Pinpoint the cell where the given text exists, returning its (X, Y) midpoint coordinate. 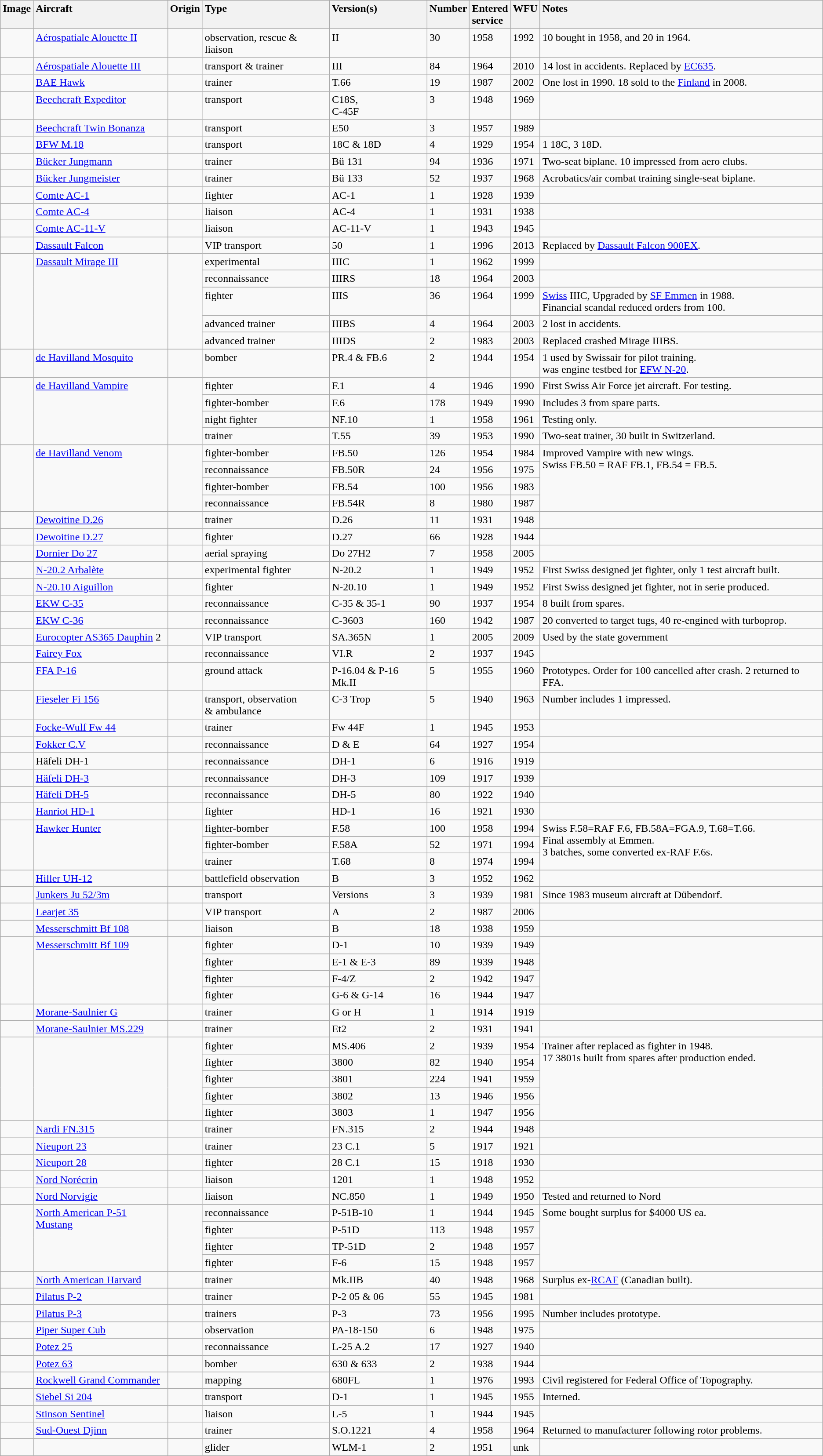
North American P-51 Mustang (100, 1238)
observation (266, 1330)
Dornier Do 27 (100, 553)
Interned. (681, 1397)
82 (448, 1062)
178 (448, 403)
experimental (266, 262)
C-35 & 35-1 (378, 604)
trainers (266, 1313)
EKW C-35 (100, 604)
North American Harvard (100, 1280)
Enteredservice (490, 15)
F-4/Z (378, 979)
1 used by Swissair for pilot training. was engine testbed for EFW N-20. (681, 363)
Number (448, 15)
Fieseler Fi 156 (100, 705)
Bücker Jungmeister (100, 178)
Includes 3 from spare parts. (681, 403)
Morane-Saulnier G (100, 1012)
3803 (378, 1113)
transport, observation& ambulance (266, 705)
39 (448, 436)
Notes (681, 15)
C18S,C-45F (378, 106)
Dassault Falcon (100, 245)
80 (448, 794)
WFU (525, 15)
Häfeli DH-3 (100, 778)
PA-18-150 (378, 1330)
G or H (378, 1012)
Dewoitine D.27 (100, 537)
28 C.1 (378, 1163)
Comte AC-4 (100, 211)
N-20.10 (378, 587)
G-6 & G-14 (378, 995)
1950 (525, 1196)
Dassault Mirage III (100, 302)
Since 1983 museum aircraft at Dübendorf. (681, 895)
Et2 (378, 1029)
19 (448, 83)
D.27 (378, 537)
Used by the state government (681, 637)
Trainer after replaced as fighter in 1948.17 3801s built from spares after production ended. (681, 1079)
Swiss IIIC, Upgraded by SF Emmen in 1988.Financial scandal reduced orders from 100. (681, 302)
17 (448, 1347)
TP-51D (378, 1246)
Number includes prototype. (681, 1313)
Image (17, 15)
20 converted to target tugs, 40 re-engined with turboprop. (681, 620)
II (378, 43)
Nieuport 23 (100, 1146)
10 bought in 1958, and 20 in 1964. (681, 43)
FB.54R (378, 503)
7 (448, 553)
FB.50R (378, 470)
IIIS (378, 302)
FB.54 (378, 486)
Nardi FN.315 (100, 1129)
113 (448, 1230)
SA.365N (378, 637)
battlefield observation (266, 878)
T.68 (378, 862)
III (378, 66)
14 lost in accidents. Replaced by EC635. (681, 66)
F.1 (378, 386)
55 (448, 1296)
Do 27H2 (378, 553)
2006 (525, 912)
10 (448, 945)
VI.R (378, 654)
1963 (525, 705)
630 & 633 (378, 1363)
F.58 (378, 828)
F-6 (378, 1263)
Pilatus P-2 (100, 1296)
1995 (525, 1313)
89 (448, 962)
DH-3 (378, 778)
1989 (525, 128)
1960 (525, 676)
Fokker C.V (100, 744)
D.26 (378, 520)
experimental fighter (266, 570)
First Swiss designed jet fighter, only 1 test aircraft built. (681, 570)
P-51B-10 (378, 1213)
Surplus ex-RCAF (Canadian built). (681, 1280)
1918 (490, 1163)
1201 (378, 1179)
1961 (525, 419)
night fighter (266, 419)
Bücker Jungmann (100, 161)
First Swiss Air Force jet aircraft. For testing. (681, 386)
84 (448, 66)
109 (448, 778)
1 18C, 3 18D. (681, 145)
Beechcraft Twin Bonanza (100, 128)
de Havilland Vampire (100, 411)
AC-4 (378, 211)
A (378, 912)
IIIRS (378, 279)
Messerschmitt Bf 108 (100, 928)
One lost in 1990. 18 sold to the Finland in 2008. (681, 83)
Siebel Si 204 (100, 1397)
1936 (490, 161)
13 (448, 1096)
1914 (490, 1012)
2013 (525, 245)
Learjet 35 (100, 912)
Eurocopter AS365 Dauphin 2 (100, 637)
glider (266, 1447)
BFW M.18 (100, 145)
N-20.2 Arbalète (100, 570)
Comte AC-1 (100, 195)
S.O.1221 (378, 1431)
Nieuport 28 (100, 1163)
Civil registered for Federal Office of Topography. (681, 1380)
IIIBS (378, 324)
L-5 (378, 1414)
1943 (490, 228)
40 (448, 1280)
36 (448, 302)
1951 (490, 1447)
1992 (525, 43)
2010 (525, 66)
Hiller UH-12 (100, 878)
1996 (490, 245)
Sud-Ouest Djinn (100, 1431)
T.66 (378, 83)
Mk.IIB (378, 1280)
Messerschmitt Bf 109 (100, 970)
T.55 (378, 436)
F.58A (378, 845)
1929 (490, 145)
E-1 & E-3 (378, 962)
Origin (185, 15)
2009 (525, 637)
94 (448, 161)
Häfeli DH-5 (100, 794)
1969 (525, 106)
Häfeli DH-1 (100, 761)
Aérospatiale Alouette III (100, 66)
P-51D (378, 1230)
11 (448, 520)
C-3603 (378, 620)
ground attack (266, 676)
P-16.04 & P-16 Mk.II (378, 676)
680FL (378, 1380)
18C & 18D (378, 145)
Swiss F.58=RAF F.6, FB.58A=FGA.9, T.68=T.66.Final assembly at Emmen.3 batches, some converted ex-RAF F.6s. (681, 844)
Returned to manufacturer following rotor problems. (681, 1431)
L-25 A.2 (378, 1347)
P-3 (378, 1313)
2 lost in accidents. (681, 324)
NC.850 (378, 1196)
Acrobatics/air combat training single-seat biplane. (681, 178)
Piper Super Cub (100, 1330)
Comte AC-11-V (100, 228)
E50 (378, 128)
WLM-1 (378, 1447)
126 (448, 453)
Morane-Saulnier MS.229 (100, 1029)
Some bought surplus for $4000 US ea. (681, 1238)
D & E (378, 744)
Hawker Hunter (100, 844)
Rockwell Grand Commander (100, 1380)
Hanriot HD-1 (100, 811)
64 (448, 744)
Nord Norécrin (100, 1179)
2002 (525, 83)
3800 (378, 1062)
Fairey Fox (100, 654)
1974 (490, 862)
224 (448, 1079)
160 (448, 620)
Improved Vampire with new wings.Swiss FB.50 = RAF FB.1, FB.54 = FB.5. (681, 478)
24 (448, 470)
DH-1 (378, 761)
NF.10 (378, 419)
Fw 44F (378, 728)
observation, rescue & liaison (266, 43)
BAE Hawk (100, 83)
MS.406 (378, 1045)
73 (448, 1313)
First Swiss designed jet fighter, not in serie produced. (681, 587)
Aérospatiale Alouette II (100, 43)
Prototypes. Order for 100 cancelled after crash. 2 returned to FFA. (681, 676)
EKW C-36 (100, 620)
DH-5 (378, 794)
1922 (490, 794)
AC-11-V (378, 228)
Version(s) (378, 15)
N-20.2 (378, 570)
aerial spraying (266, 553)
Nord Norvigie (100, 1196)
de Havilland Mosquito (100, 363)
1916 (490, 761)
Bü 131 (378, 161)
Versions (378, 895)
F.6 (378, 403)
FB.50 (378, 453)
unk (525, 1447)
C-3 Trop (378, 705)
Type (266, 15)
PR.4 & FB.6 (378, 363)
de Havilland Venom (100, 478)
3802 (378, 1096)
Replaced by Dassault Falcon 900EX. (681, 245)
90 (448, 604)
66 (448, 537)
Two-seat biplane. 10 impressed from aero clubs. (681, 161)
Two-seat trainer, 30 built in Switzerland. (681, 436)
Beechcraft Expeditor (100, 106)
FN.315 (378, 1129)
50 (378, 245)
Dewoitine D.26 (100, 520)
Aircraft (100, 15)
Testing only. (681, 419)
Tested and returned to Nord (681, 1196)
Pilatus P-3 (100, 1313)
mapping (266, 1380)
IIIDS (378, 341)
P-2 05 & 06 (378, 1296)
Stinson Sentinel (100, 1414)
Junkers Ju 52/3m (100, 895)
AC-1 (378, 195)
1993 (525, 1380)
23 C.1 (378, 1146)
FFA P-16 (100, 676)
Potez 63 (100, 1363)
Bü 133 (378, 178)
1980 (490, 503)
8 built from spares. (681, 604)
Number includes 1 impressed. (681, 705)
Focke-Wulf Fw 44 (100, 728)
30 (448, 43)
Potez 25 (100, 1347)
IIIC (378, 262)
1984 (525, 453)
1976 (490, 1380)
Replaced crashed Mirage IIIBS. (681, 341)
transport & trainer (266, 66)
HD-1 (378, 811)
N-20.10 Aiguillon (100, 587)
3801 (378, 1079)
